From the cell containing the given text, extract its center point as [x, y] coordinate. 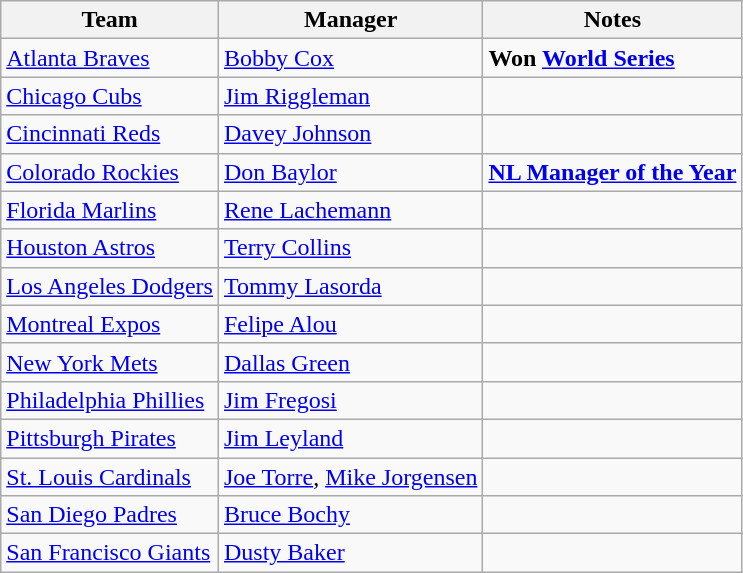
Atlanta Braves [110, 58]
Pittsburgh Pirates [110, 438]
Florida Marlins [110, 210]
Team [110, 20]
Jim Leyland [350, 438]
Chicago Cubs [110, 96]
Rene Lachemann [350, 210]
Colorado Rockies [110, 172]
Notes [612, 20]
Los Angeles Dodgers [110, 286]
Don Baylor [350, 172]
NL Manager of the Year [612, 172]
San Diego Padres [110, 515]
San Francisco Giants [110, 553]
Philadelphia Phillies [110, 400]
Terry Collins [350, 248]
Tommy Lasorda [350, 286]
Jim Fregosi [350, 400]
Houston Astros [110, 248]
Bruce Bochy [350, 515]
Bobby Cox [350, 58]
Manager [350, 20]
Dusty Baker [350, 553]
Felipe Alou [350, 324]
Davey Johnson [350, 134]
Jim Riggleman [350, 96]
Joe Torre, Mike Jorgensen [350, 477]
Won World Series [612, 58]
Montreal Expos [110, 324]
St. Louis Cardinals [110, 477]
Cincinnati Reds [110, 134]
New York Mets [110, 362]
Dallas Green [350, 362]
